Return the [x, y] coordinate for the center point of the cell that contains the specified text.  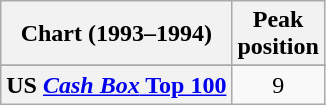
Peakposition [278, 34]
9 [278, 85]
US Cash Box Top 100 [116, 85]
Chart (1993–1994) [116, 34]
